Provide the (x, y) coordinate of the cell's center where the given text is located.  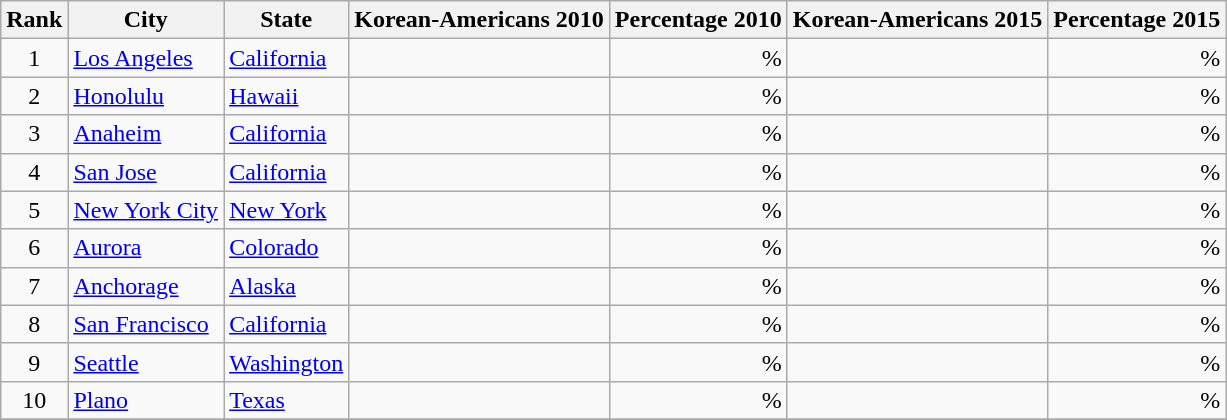
Washington (286, 362)
1 (34, 58)
New York City (146, 210)
Rank (34, 20)
San Francisco (146, 324)
Alaska (286, 286)
Hawaii (286, 96)
Seattle (146, 362)
New York (286, 210)
6 (34, 248)
Aurora (146, 248)
City (146, 20)
9 (34, 362)
Honolulu (146, 96)
7 (34, 286)
Korean-Americans 2010 (480, 20)
5 (34, 210)
Anchorage (146, 286)
10 (34, 400)
San Jose (146, 172)
Colorado (286, 248)
Texas (286, 400)
Percentage 2010 (698, 20)
Anaheim (146, 134)
3 (34, 134)
Los Angeles (146, 58)
4 (34, 172)
2 (34, 96)
8 (34, 324)
State (286, 20)
Plano (146, 400)
Percentage 2015 (1137, 20)
Korean-Americans 2015 (918, 20)
